Extract the (x, y) coordinate from the center of the cell holding the provided text.  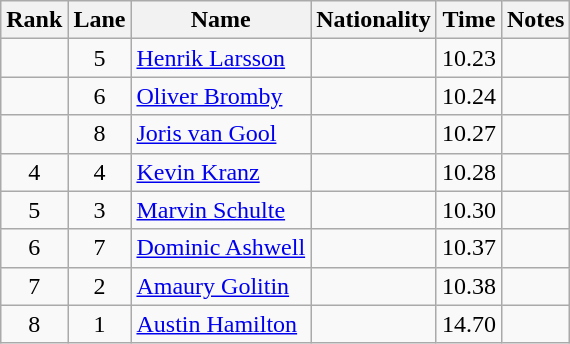
Joris van Gool (221, 134)
Oliver Bromby (221, 96)
Name (221, 20)
10.38 (468, 286)
Time (468, 20)
Dominic Ashwell (221, 248)
Kevin Kranz (221, 172)
3 (100, 210)
Amaury Golitin (221, 286)
10.27 (468, 134)
10.28 (468, 172)
Notes (535, 20)
Rank (34, 20)
2 (100, 286)
10.23 (468, 58)
10.37 (468, 248)
Austin Hamilton (221, 324)
10.24 (468, 96)
Henrik Larsson (221, 58)
14.70 (468, 324)
10.30 (468, 210)
Nationality (374, 20)
1 (100, 324)
Lane (100, 20)
Marvin Schulte (221, 210)
